Find where the given text appears and provide that cell's center as (X, Y) coordinate. 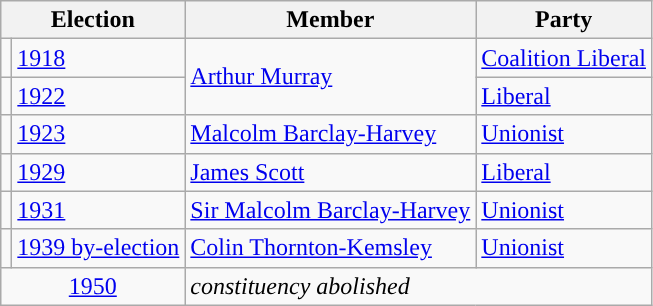
1922 (98, 96)
James Scott (330, 172)
constituency abolished (418, 286)
Colin Thornton-Kemsley (330, 248)
1950 (93, 286)
1923 (98, 134)
1918 (98, 58)
Member (330, 20)
Malcolm Barclay-Harvey (330, 134)
Party (564, 20)
Election (93, 20)
Sir Malcolm Barclay-Harvey (330, 210)
1931 (98, 210)
Coalition Liberal (564, 58)
1939 by-election (98, 248)
1929 (98, 172)
Arthur Murray (330, 77)
